Determine the (X, Y) coordinate at the center of the cell enclosing the given text.  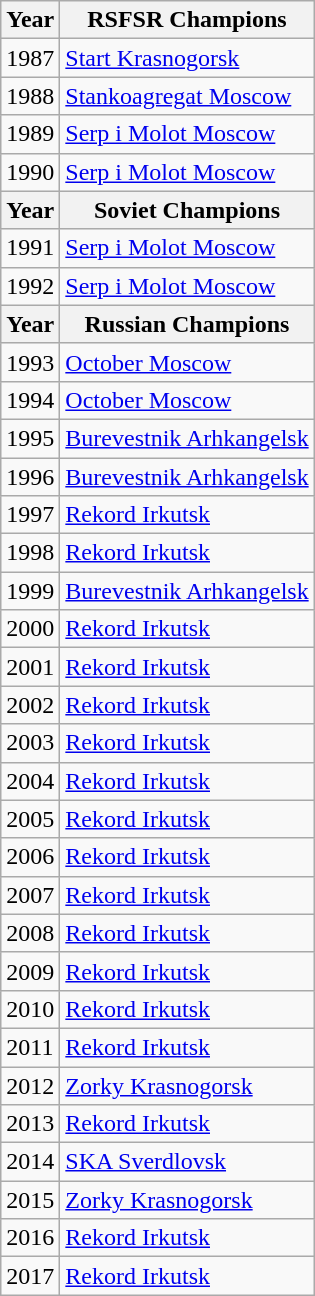
1999 (30, 591)
1991 (30, 248)
1990 (30, 172)
1993 (30, 362)
1997 (30, 515)
2016 (30, 1238)
Russian Champions (187, 324)
2002 (30, 705)
Stankoagregat Moscow (187, 96)
2017 (30, 1276)
2008 (30, 933)
2012 (30, 1085)
2004 (30, 781)
RSFSR Champions (187, 20)
2011 (30, 1047)
2000 (30, 629)
1992 (30, 286)
1988 (30, 96)
2007 (30, 895)
1995 (30, 438)
1994 (30, 400)
1996 (30, 477)
1987 (30, 58)
2006 (30, 857)
2013 (30, 1124)
2005 (30, 819)
1998 (30, 553)
Start Krasnogorsk (187, 58)
2014 (30, 1162)
2001 (30, 667)
2009 (30, 971)
SKA Sverdlovsk (187, 1162)
Soviet Champions (187, 210)
2015 (30, 1200)
2010 (30, 1009)
1989 (30, 134)
2003 (30, 743)
